Extract the [x, y] coordinate from the center of the cell holding the provided text.  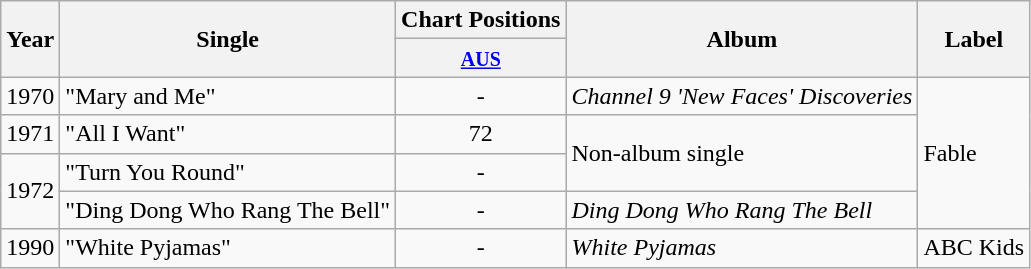
1970 [30, 96]
Year [30, 39]
72 [481, 134]
ABC Kids [974, 248]
"Mary and Me" [228, 96]
Fable [974, 153]
Ding Dong Who Rang The Bell [742, 210]
"Turn You Round" [228, 172]
Non-album single [742, 153]
AUS [481, 58]
1990 [30, 248]
Single [228, 39]
Chart Positions [481, 20]
"White Pyjamas" [228, 248]
White Pyjamas [742, 248]
1971 [30, 134]
1972 [30, 191]
Label [974, 39]
Album [742, 39]
"Ding Dong Who Rang The Bell" [228, 210]
"All I Want" [228, 134]
Channel 9 'New Faces' Discoveries [742, 96]
